Return [X, Y] of the center of cell containing provided text 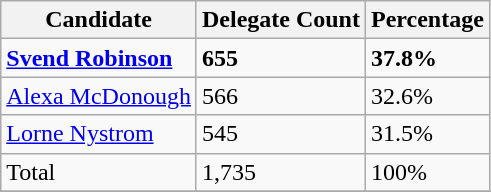
655 [280, 58]
Delegate Count [280, 20]
31.5% [427, 134]
Alexa McDonough [99, 96]
Svend Robinson [99, 58]
100% [427, 172]
Percentage [427, 20]
566 [280, 96]
Lorne Nystrom [99, 134]
1,735 [280, 172]
545 [280, 134]
37.8% [427, 58]
Total [99, 172]
32.6% [427, 96]
Candidate [99, 20]
